Output the (X, Y) coordinate of the center of the cell containing the given text.  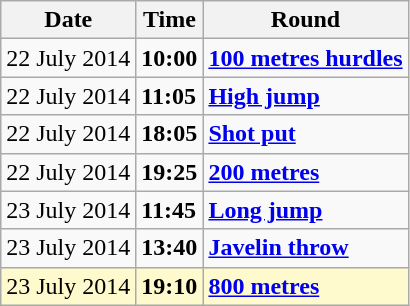
Date (68, 20)
Time (170, 20)
Javelin throw (306, 248)
Long jump (306, 210)
100 metres hurdles (306, 58)
800 metres (306, 286)
11:45 (170, 210)
19:10 (170, 286)
11:05 (170, 96)
10:00 (170, 58)
High jump (306, 96)
200 metres (306, 172)
Round (306, 20)
13:40 (170, 248)
19:25 (170, 172)
18:05 (170, 134)
Shot put (306, 134)
